Capture the cell that displays the provided text and extract its [X, Y] central coordinate. 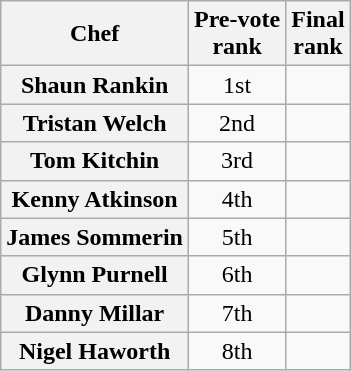
Tristan Welch [95, 123]
6th [236, 275]
4th [236, 199]
Chef [95, 34]
Glynn Purnell [95, 275]
Nigel Haworth [95, 351]
7th [236, 313]
5th [236, 237]
James Sommerin [95, 237]
Pre-voterank [236, 34]
Kenny Atkinson [95, 199]
1st [236, 85]
3rd [236, 161]
Danny Millar [95, 313]
Finalrank [318, 34]
Tom Kitchin [95, 161]
Shaun Rankin [95, 85]
8th [236, 351]
2nd [236, 123]
